Determine the [x, y] coordinate at the center of the cell enclosing the given text.  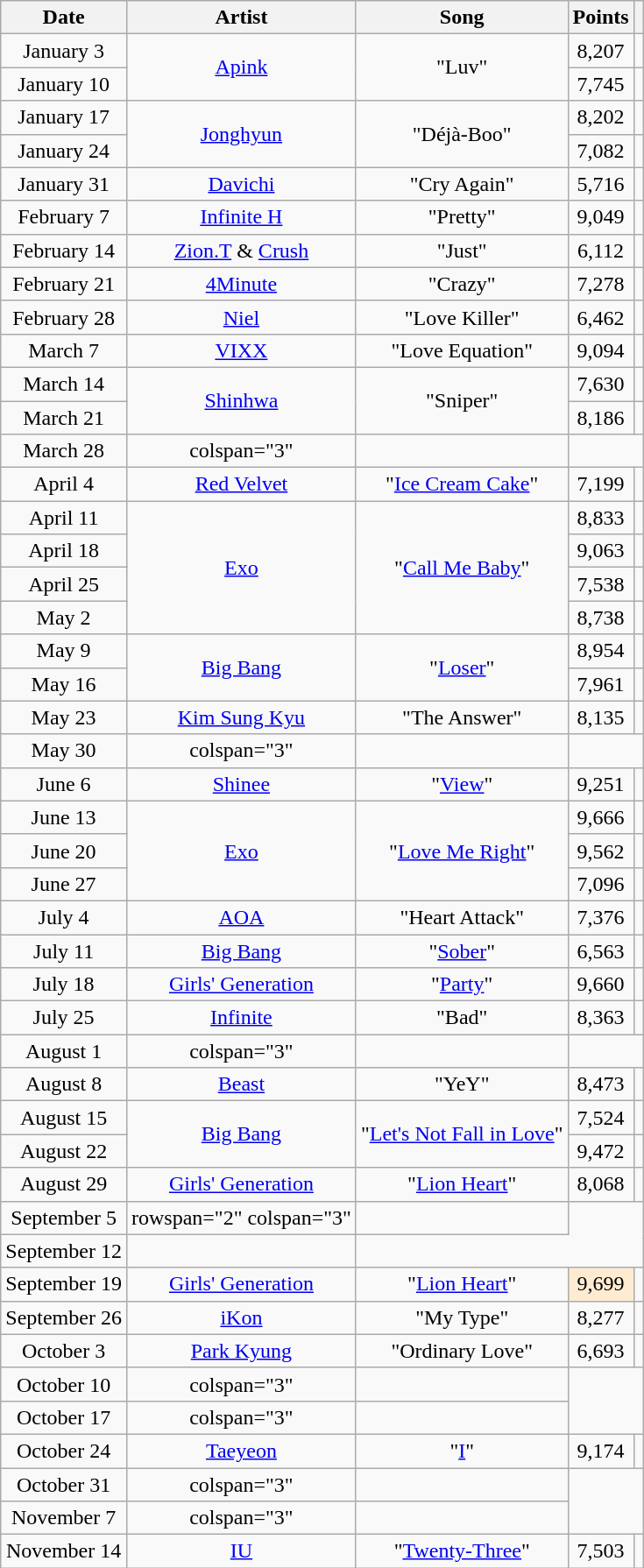
8,202 [601, 117]
"Just" [462, 251]
Park Kyung [241, 1351]
Kim Sung Kyu [241, 717]
"Luv" [462, 67]
January 10 [64, 84]
July 18 [64, 985]
April 18 [64, 551]
"YeY" [462, 1084]
Beast [241, 1084]
January 24 [64, 151]
7,082 [601, 151]
7,096 [601, 884]
January 3 [64, 51]
7,745 [601, 84]
March 28 [64, 451]
June 20 [64, 851]
8,833 [601, 518]
July 4 [64, 917]
March 21 [64, 418]
"Twenty-Three" [462, 1551]
"View" [462, 784]
"Love Equation" [462, 350]
"Call Me Baby" [462, 568]
Infinite H [241, 217]
March 7 [64, 350]
January 17 [64, 117]
April 11 [64, 518]
9,660 [601, 985]
"Bad" [462, 1018]
"Crazy" [462, 284]
September 5 [64, 1218]
"Loser" [462, 667]
"I" [462, 1451]
9,666 [601, 817]
"Let's Not Fall in Love" [462, 1134]
8,473 [601, 1084]
June 6 [64, 784]
February 14 [64, 251]
9,049 [601, 217]
Davichi [241, 184]
Taeyeon [241, 1451]
August 22 [64, 1151]
6,462 [601, 317]
June 13 [64, 817]
8,738 [601, 618]
June 27 [64, 884]
6,112 [601, 251]
July 11 [64, 950]
9,699 [601, 1284]
"Sober" [462, 950]
"Love Me Right" [462, 851]
"Ordinary Love" [462, 1351]
8,186 [601, 418]
7,503 [601, 1551]
September 26 [64, 1317]
May 9 [64, 651]
"Déjà-Boo" [462, 134]
August 1 [64, 1051]
October 3 [64, 1351]
4Minute [241, 284]
November 7 [64, 1518]
8,135 [601, 717]
Artist [241, 18]
6,563 [601, 950]
"My Type" [462, 1317]
7,199 [601, 484]
Jonghyun [241, 134]
8,277 [601, 1317]
February 21 [64, 284]
Niel [241, 317]
Zion.T & Crush [241, 251]
July 25 [64, 1018]
April 25 [64, 584]
7,630 [601, 384]
October 24 [64, 1451]
7,524 [601, 1118]
April 4 [64, 484]
"Pretty" [462, 217]
Apink [241, 67]
Shinhwa [241, 400]
"Cry Again" [462, 184]
VIXX [241, 350]
8,207 [601, 51]
"Party" [462, 985]
9,472 [601, 1151]
October 10 [64, 1384]
May 30 [64, 751]
5,716 [601, 184]
November 14 [64, 1551]
7,278 [601, 284]
Points [601, 18]
"The Answer" [462, 717]
September 12 [64, 1251]
August 8 [64, 1084]
October 31 [64, 1485]
"Love Killer" [462, 317]
September 19 [64, 1284]
AOA [241, 917]
May 16 [64, 684]
February 7 [64, 217]
6,693 [601, 1351]
rowspan="2" colspan="3" [241, 1218]
Red Velvet [241, 484]
March 14 [64, 384]
January 31 [64, 184]
Shinee [241, 784]
"Heart Attack" [462, 917]
May 2 [64, 618]
9,094 [601, 350]
Infinite [241, 1018]
9,251 [601, 784]
7,538 [601, 584]
iKon [241, 1317]
7,961 [601, 684]
October 17 [64, 1417]
9,063 [601, 551]
August 15 [64, 1118]
9,174 [601, 1451]
8,363 [601, 1018]
7,376 [601, 917]
IU [241, 1551]
"Sniper" [462, 400]
August 29 [64, 1184]
February 28 [64, 317]
8,068 [601, 1184]
"Ice Cream Cake" [462, 484]
9,562 [601, 851]
May 23 [64, 717]
Date [64, 18]
8,954 [601, 651]
Song [462, 18]
